Pinpoint the cell where the given text exists, returning its (X, Y) midpoint coordinate. 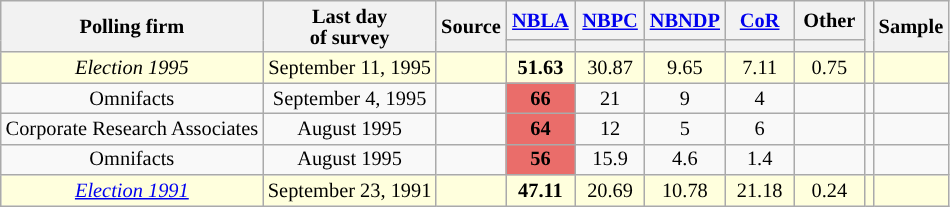
1.4 (760, 160)
30.87 (610, 68)
NBNDP (685, 20)
20.69 (610, 190)
CoR (760, 20)
Election 1995 (132, 68)
9 (685, 98)
NBLA (541, 20)
21.18 (760, 190)
September 11, 1995 (350, 68)
6 (760, 128)
September 4, 1995 (350, 98)
Last day of survey (350, 26)
Corporate Research Associates (132, 128)
7.11 (760, 68)
Sample (911, 26)
47.11 (541, 190)
15.9 (610, 160)
Source (470, 26)
NBPC (610, 20)
21 (610, 98)
Polling firm (132, 26)
0.75 (829, 68)
56 (541, 160)
September 23, 1991 (350, 190)
12 (610, 128)
10.78 (685, 190)
9.65 (685, 68)
51.63 (541, 68)
4 (760, 98)
4.6 (685, 160)
64 (541, 128)
Election 1991 (132, 190)
5 (685, 128)
66 (541, 98)
Other (829, 20)
0.24 (829, 190)
